Locate the cell with the specified text and output its (X, Y) center coordinate. 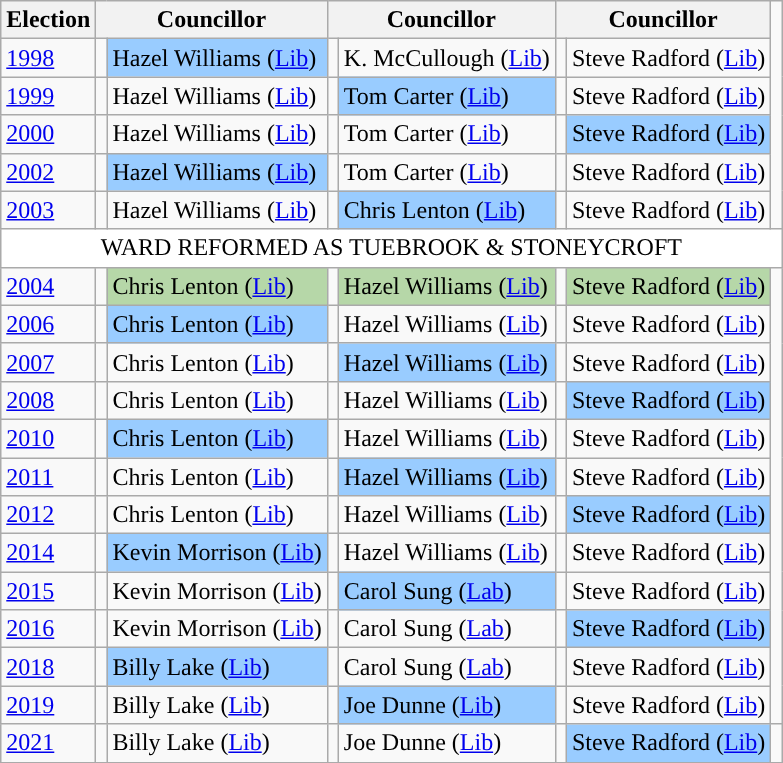
2006 (48, 324)
2012 (48, 515)
2008 (48, 400)
2010 (48, 438)
2021 (48, 743)
2011 (48, 477)
1998 (48, 58)
Election (48, 20)
2004 (48, 286)
2000 (48, 134)
2019 (48, 705)
WARD REFORMED AS TUEBROOK & STONEYCROFT (392, 248)
K. McCullough (Lib) (446, 58)
2003 (48, 210)
2002 (48, 172)
2016 (48, 629)
2014 (48, 553)
2007 (48, 362)
1999 (48, 96)
2015 (48, 591)
2018 (48, 667)
